Provide the (x, y) coordinate of the cell's center where the given text is located.  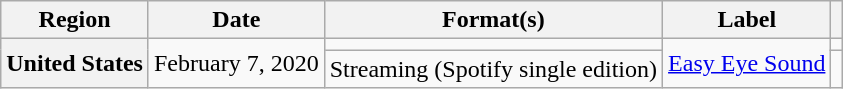
United States (75, 64)
Easy Eye Sound (747, 64)
Label (747, 20)
Streaming (Spotify single edition) (493, 69)
February 7, 2020 (236, 64)
Format(s) (493, 20)
Date (236, 20)
Region (75, 20)
